Extract the [x, y] coordinate from the center of the cell holding the provided text.  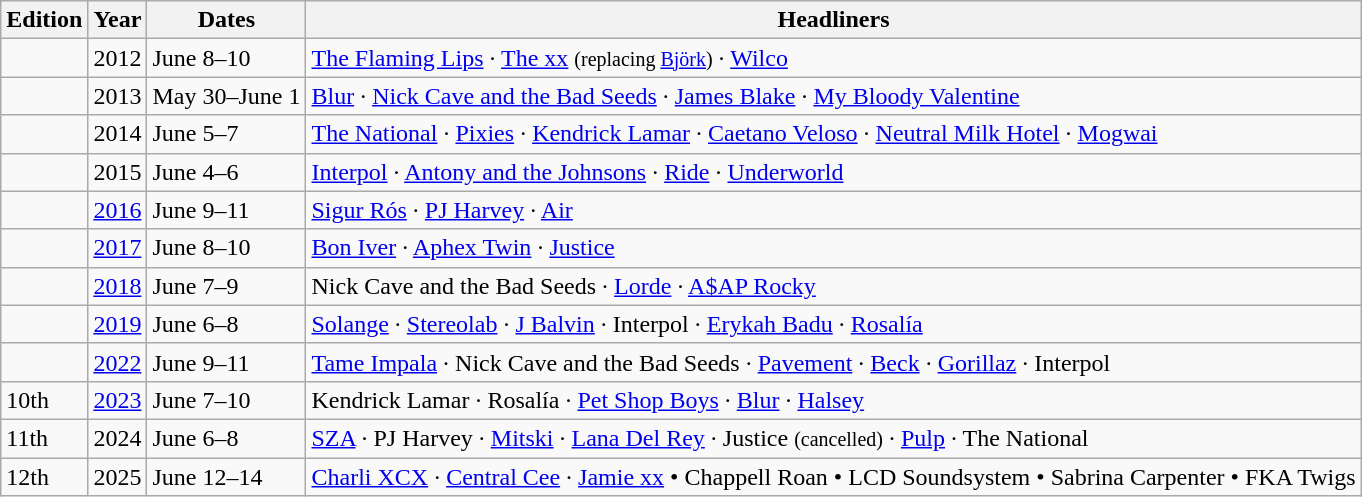
2013 [118, 96]
Nick Cave and the Bad Seeds · Lorde · A$AP Rocky [834, 286]
May 30–June 1 [226, 96]
Solange · Stereolab · J Balvin · Interpol · Erykah Badu · Rosalía [834, 324]
2019 [118, 324]
Sigur Rós · PJ Harvey · Air [834, 210]
2022 [118, 362]
11th [44, 438]
2012 [118, 58]
2017 [118, 248]
2024 [118, 438]
The National · Pixies · Kendrick Lamar · Caetano Veloso · Neutral Milk Hotel · Mogwai [834, 134]
Year [118, 20]
Edition [44, 20]
Dates [226, 20]
2025 [118, 477]
June 7–10 [226, 400]
2016 [118, 210]
The Flaming Lips · The xx (replacing Björk) · Wilco [834, 58]
Bon Iver · Aphex Twin · Justice [834, 248]
2023 [118, 400]
June 7–9 [226, 286]
Kendrick Lamar · Rosalía · Pet Shop Boys · Blur · Halsey [834, 400]
2014 [118, 134]
Charli XCX · Central Cee · Jamie xx • Chappell Roan • LCD Soundsystem • Sabrina Carpenter • FKA Twigs [834, 477]
2015 [118, 172]
Tame Impala · Nick Cave and the Bad Seeds · Pavement · Beck · Gorillaz · Interpol [834, 362]
June 5–7 [226, 134]
June 12–14 [226, 477]
Interpol · Antony and the Johnsons · Ride · Underworld [834, 172]
June 4–6 [226, 172]
SZA · PJ Harvey · Mitski · Lana Del Rey · Justice (cancelled) · Pulp · The National [834, 438]
2018 [118, 286]
Blur · Nick Cave and the Bad Seeds · James Blake · My Bloody Valentine [834, 96]
12th [44, 477]
10th [44, 400]
Headliners [834, 20]
